Identify which cell holds the provided text, then report its (X, Y) central coordinate. 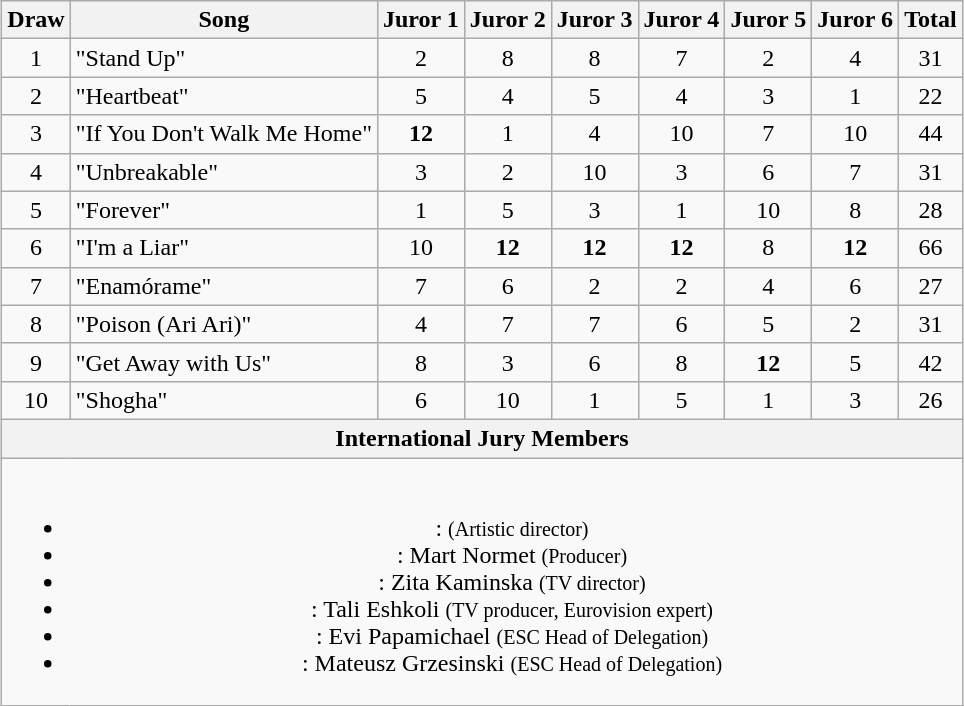
Juror 6 (856, 20)
9 (36, 362)
Total (931, 20)
28 (931, 210)
"Enamórame" (224, 286)
"Stand Up" (224, 58)
"Forever" (224, 210)
"Poison (Ari Ari)" (224, 324)
44 (931, 134)
"If You Don't Walk Me Home" (224, 134)
International Jury Members (482, 438)
Juror 4 (682, 20)
Juror 1 (420, 20)
42 (931, 362)
22 (931, 96)
66 (931, 248)
27 (931, 286)
Juror 2 (508, 20)
"Unbreakable" (224, 172)
Song (224, 20)
26 (931, 400)
"Shogha" (224, 400)
"I'm a Liar" (224, 248)
"Get Away with Us" (224, 362)
Draw (36, 20)
Juror 5 (768, 20)
"Heartbeat" (224, 96)
Juror 3 (594, 20)
